Return (X, Y) of the center of cell containing provided text 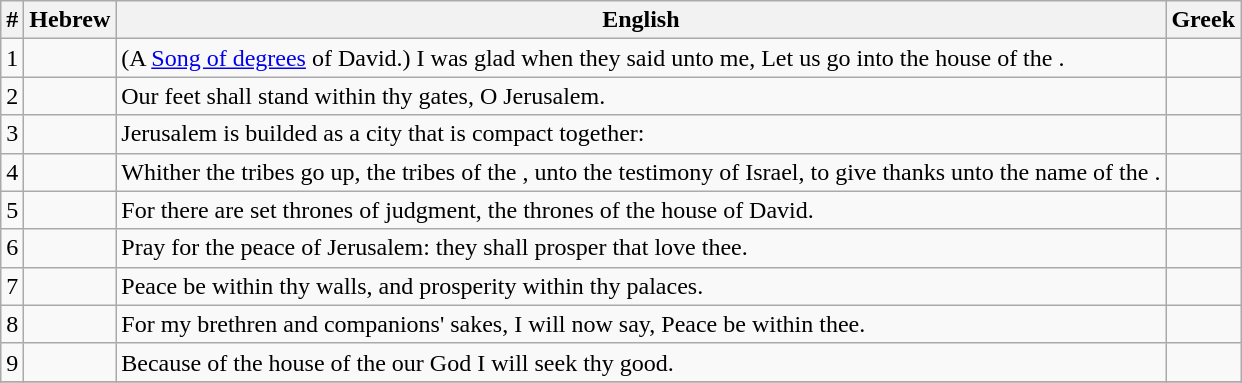
Whither the tribes go up, the tribes of the , unto the testimony of Israel, to give thanks unto the name of the . (641, 172)
# (12, 20)
1 (12, 58)
5 (12, 210)
Jerusalem is builded as a city that is compact together: (641, 134)
4 (12, 172)
2 (12, 96)
Pray for the peace of Jerusalem: they shall prosper that love thee. (641, 248)
3 (12, 134)
English (641, 20)
Greek (1204, 20)
For my brethren and companions' sakes, I will now say, Peace be within thee. (641, 324)
8 (12, 324)
(A Song of degrees of David.) I was glad when they said unto me, Let us go into the house of the . (641, 58)
Peace be within thy walls, and prosperity within thy palaces. (641, 286)
Because of the house of the our God I will seek thy good. (641, 362)
6 (12, 248)
9 (12, 362)
7 (12, 286)
Our feet shall stand within thy gates, O Jerusalem. (641, 96)
For there are set thrones of judgment, the thrones of the house of David. (641, 210)
Hebrew (70, 20)
